Return the [X, Y] coordinate for the center point of the cell that contains the specified text.  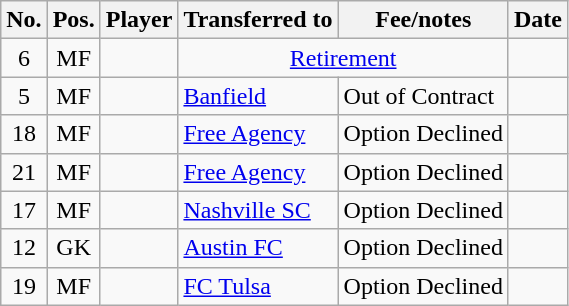
18 [24, 134]
Out of Contract [423, 96]
Retirement [344, 58]
No. [24, 20]
Date [538, 20]
GK [74, 248]
19 [24, 286]
5 [24, 96]
FC Tulsa [258, 286]
Fee/notes [423, 20]
Nashville SC [258, 210]
Player [139, 20]
Austin FC [258, 248]
6 [24, 58]
Banfield [258, 96]
Pos. [74, 20]
Transferred to [258, 20]
17 [24, 210]
21 [24, 172]
12 [24, 248]
